Provide the (x, y) coordinate of the cell's center where the given text is located.  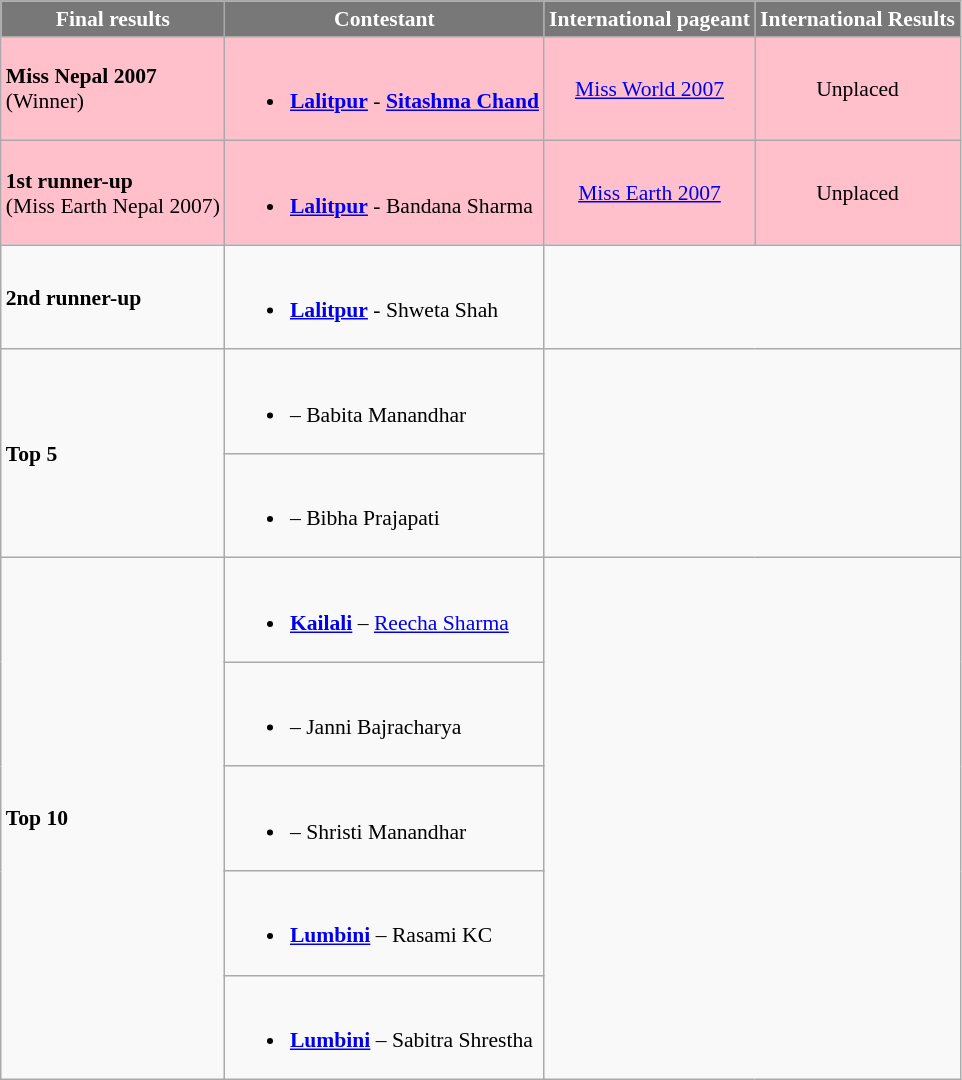
– Bibha Prajapati (384, 506)
– Babita Manandhar (384, 402)
Top 10 (113, 818)
Contestant (384, 19)
Miss Earth 2007 (650, 193)
Lumbini – Sabitra Shrestha (384, 1027)
Lalitpur - Bandana Sharma (384, 193)
International Results (858, 19)
Kailali – Reecha Sharma (384, 610)
Top 5 (113, 454)
Miss Nepal 2007(Winner) (113, 89)
2nd runner-up (113, 297)
Lalitpur - Shweta Shah (384, 297)
Miss World 2007 (650, 89)
International pageant (650, 19)
– Shristi Manandhar (384, 819)
Lalitpur - Sitashma Chand (384, 89)
Final results (113, 19)
– Janni Bajracharya (384, 715)
1st runner-up(Miss Earth Nepal 2007) (113, 193)
Lumbini – Rasami KC (384, 923)
